Return [x, y] of the center of cell containing provided text 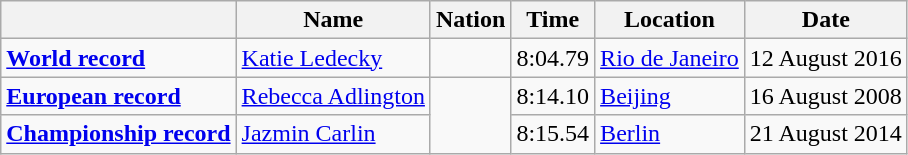
21 August 2014 [826, 134]
Jazmin Carlin [333, 134]
Time [553, 20]
European record [118, 96]
Berlin [670, 134]
Beijing [670, 96]
Location [670, 20]
Rio de Janeiro [670, 58]
Name [333, 20]
8:04.79 [553, 58]
16 August 2008 [826, 96]
Rebecca Adlington [333, 96]
8:14.10 [553, 96]
8:15.54 [553, 134]
Katie Ledecky [333, 58]
Nation [470, 20]
12 August 2016 [826, 58]
World record [118, 58]
Date [826, 20]
Championship record [118, 134]
